Return (X, Y) of the center of cell containing provided text 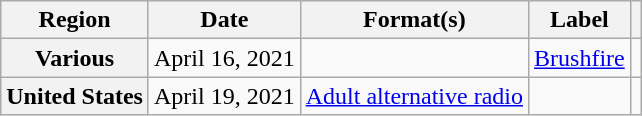
Various (75, 58)
April 16, 2021 (224, 58)
United States (75, 96)
Region (75, 20)
Adult alternative radio (414, 96)
Format(s) (414, 20)
Label (580, 20)
April 19, 2021 (224, 96)
Brushfire (580, 58)
Date (224, 20)
